Locate the cell with the specified text and output its [X, Y] center coordinate. 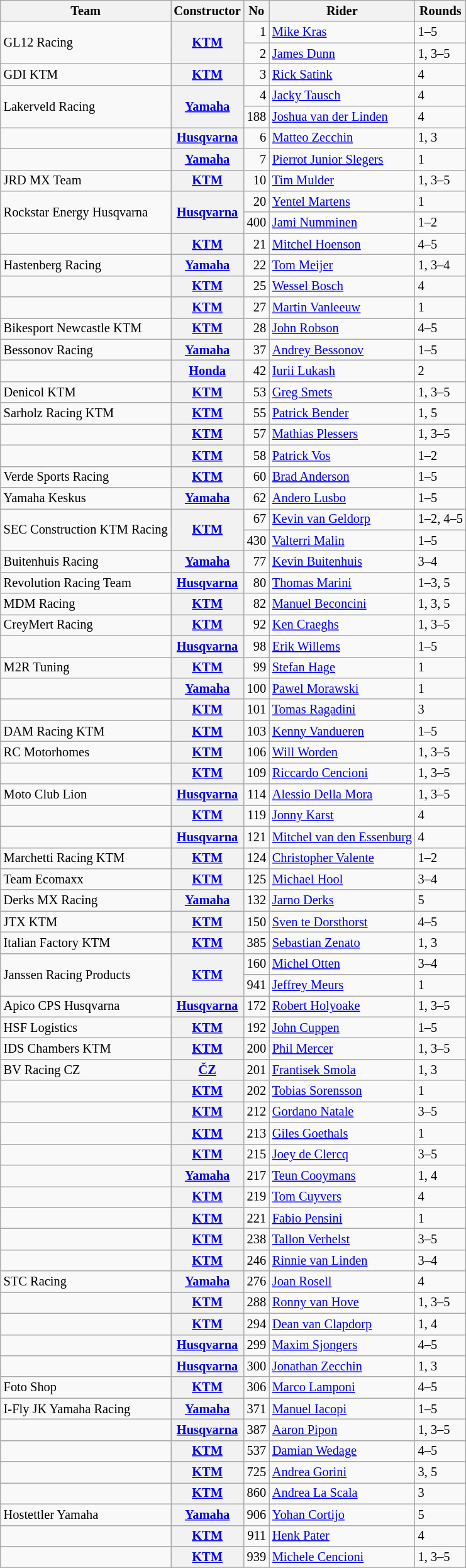
Sven te Dorsthorst [342, 922]
276 [257, 1282]
Hastenberg Racing [86, 265]
1–3, 5 [440, 583]
42 [257, 371]
160 [257, 964]
Teun Cooymans [342, 1175]
Mathias Plessers [342, 434]
400 [257, 223]
Frantisek Smola [342, 1070]
Kevin van Geldorp [342, 519]
Buitenhuis Racing [86, 561]
STC Racing [86, 1282]
101 [257, 710]
92 [257, 625]
219 [257, 1197]
ČZ [208, 1070]
55 [257, 413]
Derks MX Racing [86, 900]
941 [257, 985]
MDM Racing [86, 604]
82 [257, 604]
99 [257, 668]
906 [257, 1515]
911 [257, 1536]
Michel Otten [342, 964]
306 [257, 1387]
Jonny Karst [342, 815]
HSF Logistics [86, 1028]
Dean van Clapdorp [342, 1324]
22 [257, 265]
JRD MX Team [86, 181]
Mike Kras [342, 32]
213 [257, 1133]
Denicol KTM [86, 392]
Patrick Bender [342, 413]
20 [257, 201]
Erik Willems [342, 646]
Gordano Natale [342, 1112]
Yentel Martens [342, 201]
Revolution Racing Team [86, 583]
Christopher Valente [342, 858]
62 [257, 498]
Sarholz Racing KTM [86, 413]
Marco Lamponi [342, 1387]
215 [257, 1155]
7 [257, 159]
3, 5 [440, 1472]
Fabio Pensini [342, 1218]
Brad Anderson [342, 477]
DAM Racing KTM [86, 731]
Rockstar Energy Husqvarna [86, 211]
Jarno Derks [342, 900]
CreyMert Racing [86, 625]
Jonathan Zecchin [342, 1366]
80 [257, 583]
67 [257, 519]
27 [257, 308]
188 [257, 117]
37 [257, 350]
Valterri Malin [342, 540]
Riccardo Cencioni [342, 773]
Thomas Marini [342, 583]
GDI KTM [86, 74]
201 [257, 1070]
Joshua van der Linden [342, 117]
25 [257, 286]
371 [257, 1409]
Andrey Bessonov [342, 350]
Jami Numminen [342, 223]
288 [257, 1302]
119 [257, 815]
Greg Smets [342, 392]
430 [257, 540]
Bikesport Newcastle KTM [86, 328]
Henk Pater [342, 1536]
Rounds [440, 11]
385 [257, 943]
Michael Hool [342, 879]
Tallon Verhelst [342, 1239]
Constructor [208, 11]
300 [257, 1366]
Maxim Sjongers [342, 1345]
Tom Meijer [342, 265]
Kenny Vandueren [342, 731]
217 [257, 1175]
10 [257, 181]
221 [257, 1218]
John Cuppen [342, 1028]
Manuel Beconcini [342, 604]
Joan Rosell [342, 1282]
Andrea La Scala [342, 1493]
Moto Club Lion [86, 795]
Manuel Iacopi [342, 1409]
725 [257, 1472]
SEC Construction KTM Racing [86, 530]
M2R Tuning [86, 668]
200 [257, 1049]
Foto Shop [86, 1387]
Michele Cencioni [342, 1557]
98 [257, 646]
1, 3–4 [440, 265]
537 [257, 1451]
Robert Holyoake [342, 1006]
28 [257, 328]
Italian Factory KTM [86, 943]
106 [257, 752]
121 [257, 837]
939 [257, 1557]
Jacky Tausch [342, 96]
100 [257, 688]
JTX KTM [86, 922]
Tomas Ragadini [342, 710]
103 [257, 731]
58 [257, 456]
60 [257, 477]
1–2, 4–5 [440, 519]
172 [257, 1006]
Apico CPS Husqvarna [86, 1006]
Yohan Cortijo [342, 1515]
Pawel Morawski [342, 688]
Wessel Bosch [342, 286]
Stefan Hage [342, 668]
Verde Sports Racing [86, 477]
Mitchel Hoenson [342, 244]
GL12 Racing [86, 43]
Patrick Vos [342, 456]
192 [257, 1028]
Phil Mercer [342, 1049]
Rider [342, 11]
Tobias Sorensson [342, 1091]
Ronny van Hove [342, 1302]
109 [257, 773]
No [257, 11]
Honda [208, 371]
6 [257, 138]
294 [257, 1324]
Kevin Buitenhuis [342, 561]
238 [257, 1239]
1, 3, 5 [440, 604]
John Robson [342, 328]
Rinnie van Linden [342, 1260]
132 [257, 900]
Damian Wedage [342, 1451]
Bessonov Racing [86, 350]
57 [257, 434]
124 [257, 858]
Tim Mulder [342, 181]
I-Fly JK Yamaha Racing [86, 1409]
Janssen Racing Products [86, 974]
Sebastian Zenato [342, 943]
Yamaha Keskus [86, 498]
387 [257, 1430]
246 [257, 1260]
Andrea Gorini [342, 1472]
Mitchel van den Essenburg [342, 837]
Andero Lusbo [342, 498]
Joey de Clercq [342, 1155]
Aaron Pipon [342, 1430]
Team [86, 11]
Iurii Lukash [342, 371]
Matteo Zecchin [342, 138]
Hostettler Yamaha [86, 1515]
RC Motorhomes [86, 752]
77 [257, 561]
Martin Vanleeuw [342, 308]
212 [257, 1112]
53 [257, 392]
Alessio Della Mora [342, 795]
Marchetti Racing KTM [86, 858]
860 [257, 1493]
114 [257, 795]
Jeffrey Meurs [342, 985]
Ken Craeghs [342, 625]
Pierrot Junior Slegers [342, 159]
Lakerveld Racing [86, 106]
Rick Satink [342, 74]
Giles Goethals [342, 1133]
202 [257, 1091]
1, 5 [440, 413]
James Dunn [342, 53]
21 [257, 244]
BV Racing CZ [86, 1070]
150 [257, 922]
IDS Chambers KTM [86, 1049]
Team Ecomaxx [86, 879]
Tom Cuyvers [342, 1197]
299 [257, 1345]
125 [257, 879]
Will Worden [342, 752]
